Return (X, Y) of the center of cell containing provided text 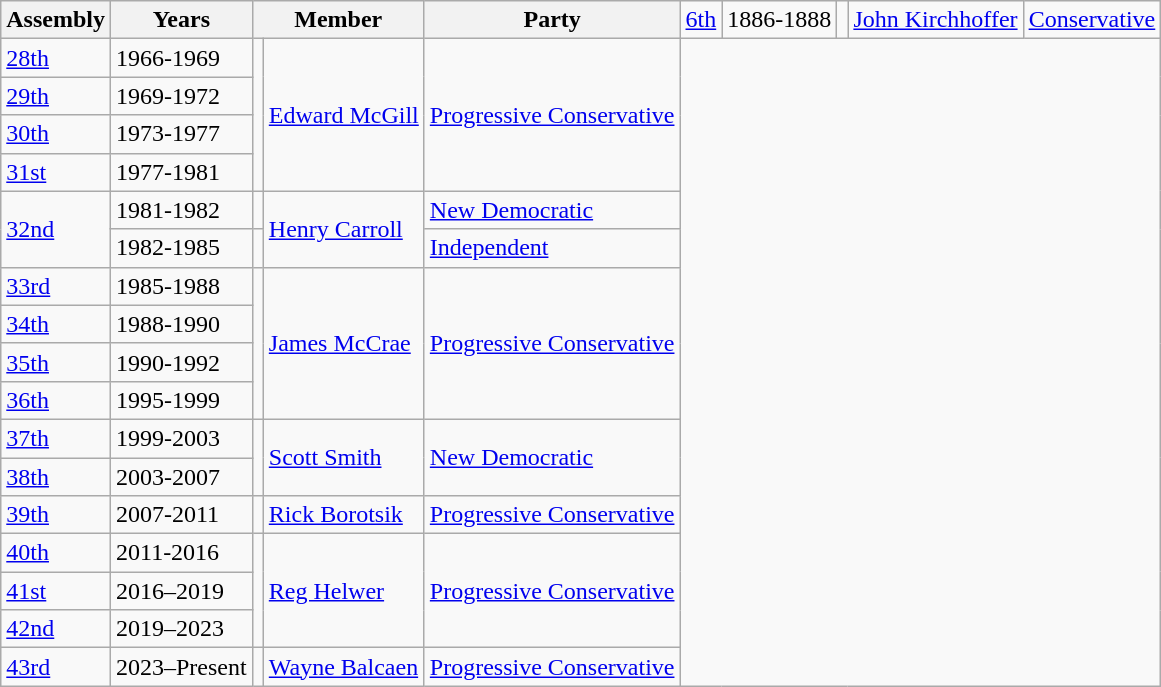
41st (56, 591)
33rd (56, 286)
43rd (56, 667)
39th (56, 515)
32nd (56, 229)
37th (56, 438)
1886-1888 (780, 20)
1999-2003 (181, 438)
1995-1999 (181, 400)
Reg Helwer (344, 591)
2003-2007 (181, 477)
Member (338, 20)
Independent (552, 248)
John Kirchhoffer (936, 20)
Party (552, 20)
35th (56, 362)
6th (701, 20)
30th (56, 134)
James McCrae (344, 343)
1985-1988 (181, 286)
1969-1972 (181, 96)
Wayne Balcaen (344, 667)
1981-1982 (181, 210)
2023–Present (181, 667)
1982-1985 (181, 248)
34th (56, 324)
28th (56, 58)
Rick Borotsik (344, 515)
42nd (56, 629)
Scott Smith (344, 457)
1990-1992 (181, 362)
Conservative (1092, 20)
Years (181, 20)
2019–2023 (181, 629)
1966-1969 (181, 58)
2011-2016 (181, 553)
36th (56, 400)
Edward McGill (344, 115)
40th (56, 553)
Assembly (56, 20)
29th (56, 96)
Henry Carroll (344, 229)
1988-1990 (181, 324)
2007-2011 (181, 515)
1973-1977 (181, 134)
1977-1981 (181, 172)
38th (56, 477)
2016–2019 (181, 591)
31st (56, 172)
